Detect which cell encompasses the target text, then output its [X, Y] center coordinate. 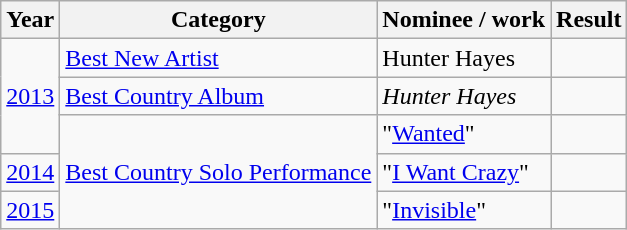
"I Want Crazy" [464, 172]
Result [589, 20]
Year [30, 20]
2014 [30, 172]
"Invisible" [464, 210]
2015 [30, 210]
Category [218, 20]
Nominee / work [464, 20]
"Wanted" [464, 134]
Best New Artist [218, 58]
Best Country Solo Performance [218, 172]
2013 [30, 96]
Best Country Album [218, 96]
